Find where the given text appears and provide that cell's center as (X, Y) coordinate. 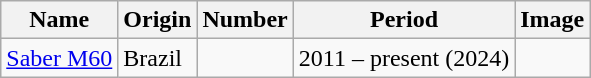
Brazil (158, 58)
2011 – present (2024) (404, 58)
Number (245, 20)
Name (60, 20)
Origin (158, 20)
Saber M60 (60, 58)
Period (404, 20)
Image (552, 20)
